Capture the cell that displays the provided text and extract its [X, Y] central coordinate. 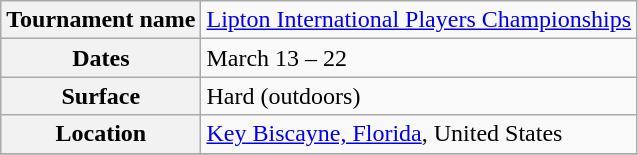
Lipton International Players Championships [419, 20]
Tournament name [101, 20]
Key Biscayne, Florida, United States [419, 134]
Surface [101, 96]
Location [101, 134]
Dates [101, 58]
March 13 – 22 [419, 58]
Hard (outdoors) [419, 96]
